From the cell containing the given text, extract its center point as [X, Y] coordinate. 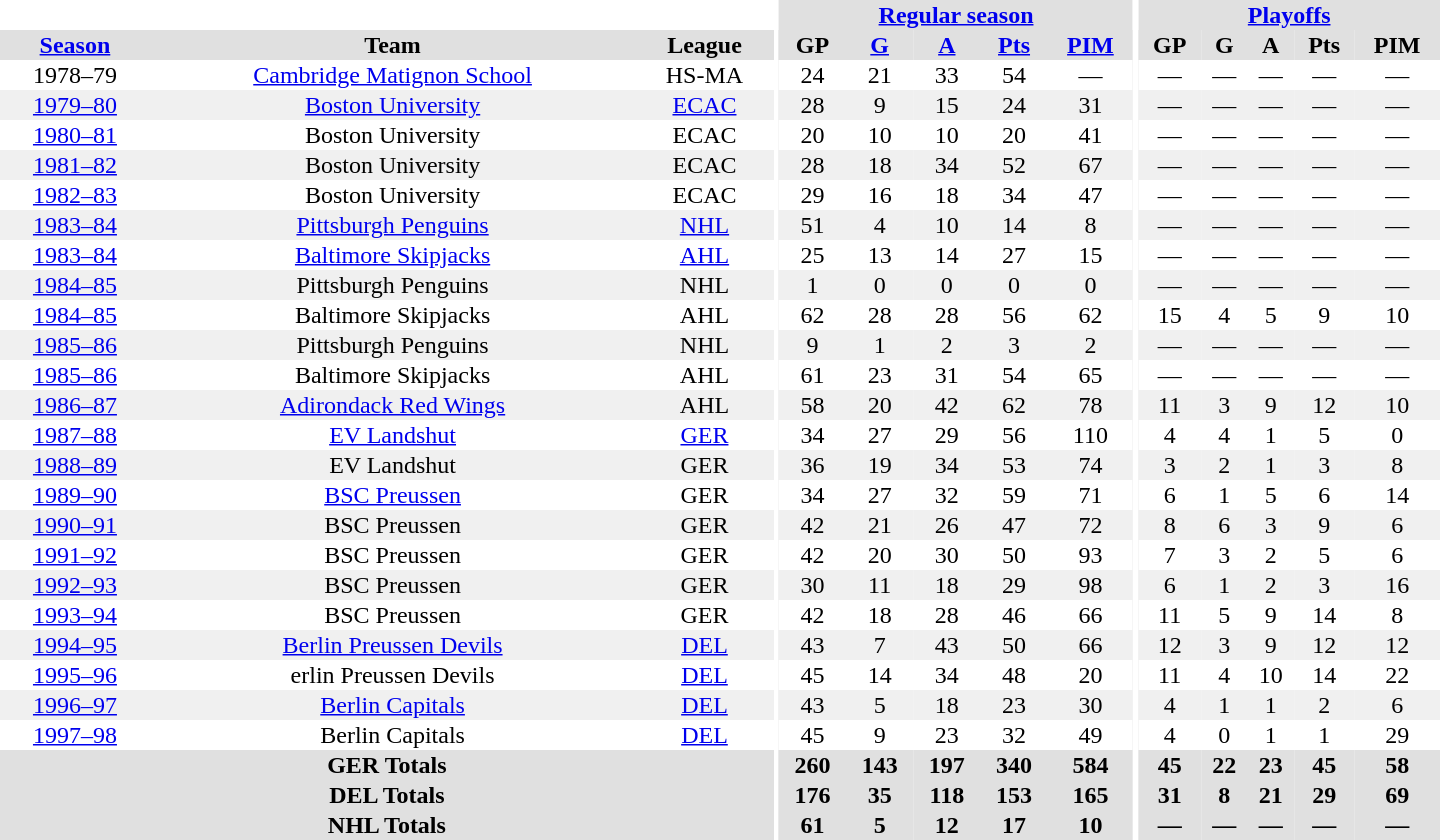
78 [1091, 405]
1990–91 [75, 525]
Berlin Preussen Devils [392, 645]
340 [1014, 765]
1981–82 [75, 165]
26 [946, 525]
1997–98 [75, 735]
17 [1014, 825]
41 [1091, 135]
165 [1091, 795]
1979–80 [75, 105]
1995–96 [75, 675]
1994–95 [75, 645]
1988–89 [75, 465]
110 [1091, 435]
98 [1091, 585]
584 [1091, 765]
GER Totals [387, 765]
1991–92 [75, 555]
1982–83 [75, 195]
1980–81 [75, 135]
72 [1091, 525]
13 [880, 255]
153 [1014, 795]
Regular season [956, 15]
143 [880, 765]
1978–79 [75, 75]
74 [1091, 465]
93 [1091, 555]
118 [946, 795]
59 [1014, 495]
33 [946, 75]
67 [1091, 165]
HS-MA [704, 75]
1993–94 [75, 615]
1986–87 [75, 405]
46 [1014, 615]
Cambridge Matignon School [392, 75]
Adirondack Red Wings [392, 405]
NHL Totals [387, 825]
48 [1014, 675]
36 [812, 465]
51 [812, 225]
1987–88 [75, 435]
League [704, 45]
49 [1091, 735]
65 [1091, 375]
52 [1014, 165]
260 [812, 765]
1992–93 [75, 585]
71 [1091, 495]
1989–90 [75, 495]
197 [946, 765]
Season [75, 45]
1996–97 [75, 705]
25 [812, 255]
erlin Preussen Devils [392, 675]
19 [880, 465]
35 [880, 795]
Team [392, 45]
53 [1014, 465]
Playoffs [1289, 15]
69 [1397, 795]
DEL Totals [387, 795]
176 [812, 795]
